Provide the (X, Y) coordinate of the cell's center where the given text is located.  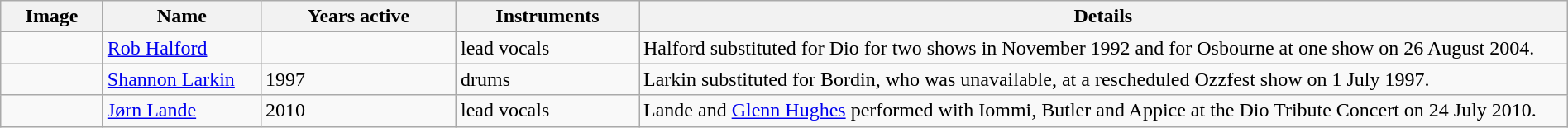
drums (547, 79)
Image (52, 17)
Instruments (547, 17)
Lande and Glenn Hughes performed with Iommi, Butler and Appice at the Dio Tribute Concert on 24 July 2010. (1103, 111)
Name (182, 17)
1997 (358, 79)
2010 (358, 111)
Years active (358, 17)
Rob Halford (182, 48)
Larkin substituted for Bordin, who was unavailable, at a rescheduled Ozzfest show on 1 July 1997. (1103, 79)
Jørn Lande (182, 111)
Details (1103, 17)
Shannon Larkin (182, 79)
Halford substituted for Dio for two shows in November 1992 and for Osbourne at one show on 26 August 2004. (1103, 48)
